For the text-containing cell, return its midpoint in (X, Y) coordinate format. 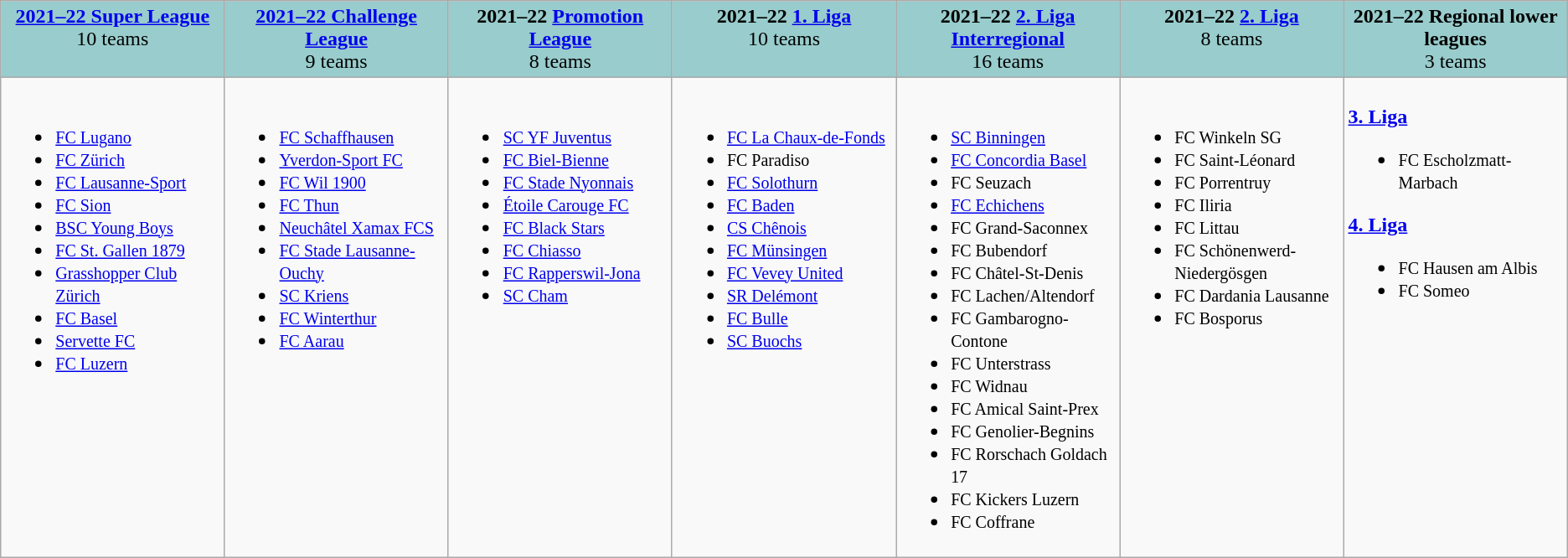
2021–22 2. Liga8 teams (1231, 39)
3. LigaFC Escholzmatt-Marbach4. LigaFC Hausen am AlbisFC Someo (1456, 318)
FC LuganoFC ZürichFC Lausanne-SportFC SionBSC Young BoysFC St. Gallen 1879Grasshopper Club ZürichFC BaselServette FCFC Luzern (112, 318)
2021–22 1. Liga10 teams (784, 39)
2021–22 Promotion League8 teams (560, 39)
FC SchaffhausenYverdon-Sport FCFC Wil 1900FC ThunNeuchâtel Xamax FCSFC Stade Lausanne-OuchySC KriensFC WinterthurFC Aarau (337, 318)
SC YF JuventusFC Biel-BienneFC Stade NyonnaisÉtoile Carouge FCFC Black StarsFC ChiassoFC Rapperswil-JonaSC Cham (560, 318)
2021–22 2. Liga Interregional16 teams (1008, 39)
2021–22 Regional lower leagues3 teams (1456, 39)
2021–22 Super League10 teams (112, 39)
2021–22 Challenge League9 teams (337, 39)
FC Winkeln SGFC Saint-LéonardFC PorrentruyFC IliriaFC LittauFC Schönenwerd-NiedergösgenFC Dardania LausanneFC Bosporus (1231, 318)
FC La Chaux-de-FondsFC ParadisoFC SolothurnFC BadenCS ChênoisFC MünsingenFC Vevey United SR Delémont FC BulleSC Buochs (784, 318)
